Search for the cell housing the specified text and yield its [x, y] center coordinate. 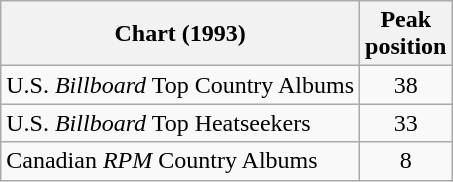
U.S. Billboard Top Heatseekers [180, 123]
8 [406, 161]
Chart (1993) [180, 34]
Peakposition [406, 34]
33 [406, 123]
Canadian RPM Country Albums [180, 161]
U.S. Billboard Top Country Albums [180, 85]
38 [406, 85]
